Scan for the cell matching the given text and deliver its [X, Y] coordinate at center. 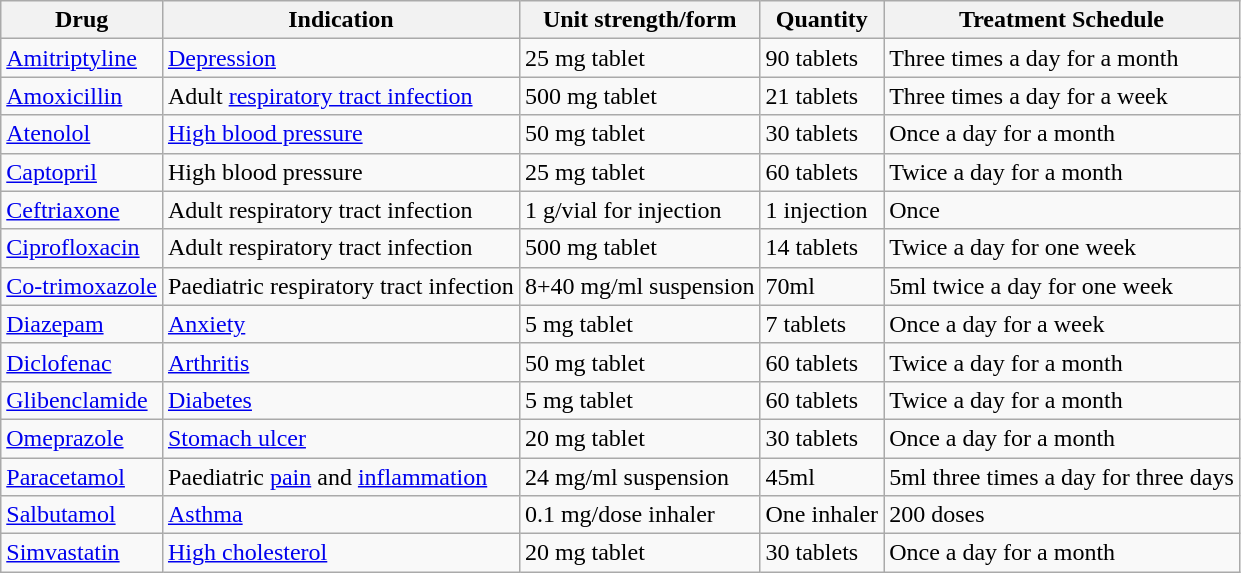
1 g/vial for injection [640, 210]
Diabetes [340, 400]
8+40 mg/ml suspension [640, 286]
Ceftriaxone [82, 210]
Salbutamol [82, 515]
200 doses [1062, 515]
Amitriptyline [82, 58]
Diazepam [82, 324]
Paediatric respiratory tract infection [340, 286]
Unit strength/form [640, 20]
1 injection [822, 210]
Paracetamol [82, 477]
Arthritis [340, 362]
Twice a day for one week [1062, 248]
Simvastatin [82, 553]
Quantity [822, 20]
90 tablets [822, 58]
Atenolol [82, 134]
45ml [822, 477]
24 mg/ml suspension [640, 477]
Captopril [82, 172]
Asthma [340, 515]
Three times a day for a week [1062, 96]
21 tablets [822, 96]
Stomach ulcer [340, 438]
Paediatric pain and inflammation [340, 477]
Three times a day for a month [1062, 58]
Ciprofloxacin [82, 248]
Treatment Schedule [1062, 20]
7 tablets [822, 324]
Drug [82, 20]
Once a day for a week [1062, 324]
Once [1062, 210]
70ml [822, 286]
5ml three times a day for three days [1062, 477]
5ml twice a day for one week [1062, 286]
Depression [340, 58]
Amoxicillin [82, 96]
Anxiety [340, 324]
One inhaler [822, 515]
Co-trimoxazole [82, 286]
Indication [340, 20]
Glibenclamide [82, 400]
0.1 mg/dose inhaler [640, 515]
High cholesterol [340, 553]
14 tablets [822, 248]
Omeprazole [82, 438]
Diclofenac [82, 362]
